Identify which cell holds the provided text, then report its [X, Y] central coordinate. 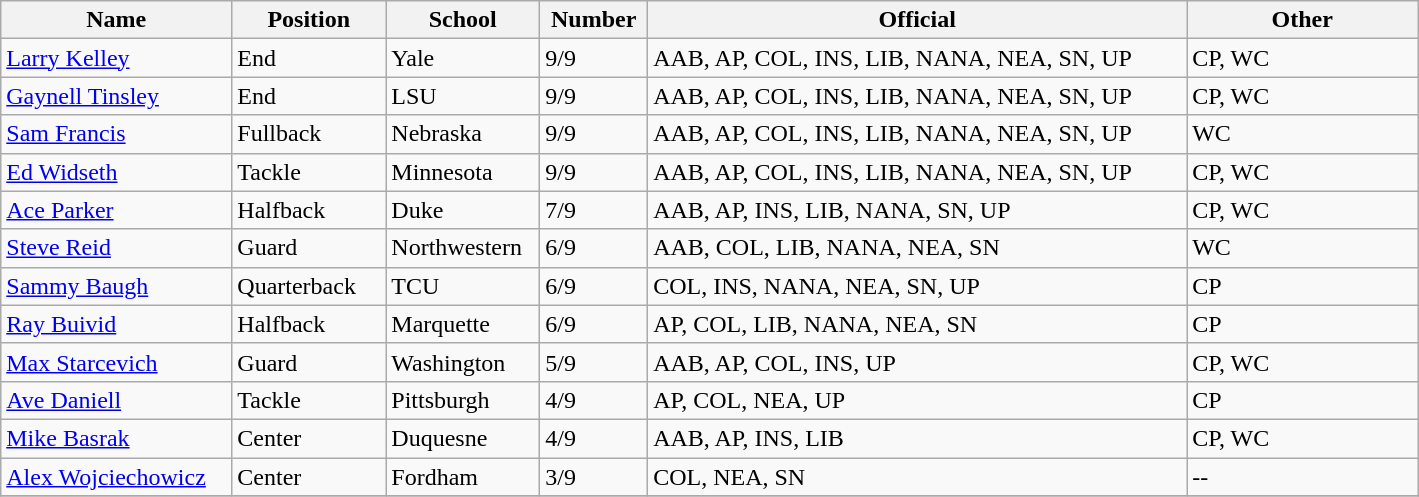
-- [1302, 477]
AAB, AP, COL, INS, UP [918, 362]
Fullback [309, 134]
Position [309, 20]
Gaynell Tinsley [116, 96]
Ray Buivid [116, 324]
Duke [463, 210]
Fordham [463, 477]
Max Starcevich [116, 362]
Sammy Baugh [116, 286]
AAB, AP, INS, LIB [918, 438]
Steve Reid [116, 248]
Quarterback [309, 286]
AAB, COL, LIB, NANA, NEA, SN [918, 248]
Northwestern [463, 248]
School [463, 20]
AP, COL, LIB, NANA, NEA, SN [918, 324]
Duquesne [463, 438]
COL, NEA, SN [918, 477]
Ace Parker [116, 210]
Ave Daniell [116, 400]
Marquette [463, 324]
Number [594, 20]
LSU [463, 96]
TCU [463, 286]
AAB, AP, INS, LIB, NANA, SN, UP [918, 210]
Larry Kelley [116, 58]
AP, COL, NEA, UP [918, 400]
5/9 [594, 362]
Minnesota [463, 172]
Ed Widseth [116, 172]
Alex Wojciechowicz [116, 477]
Nebraska [463, 134]
Washington [463, 362]
Pittsburgh [463, 400]
Other [1302, 20]
COL, INS, NANA, NEA, SN, UP [918, 286]
7/9 [594, 210]
Yale [463, 58]
Mike Basrak [116, 438]
Name [116, 20]
3/9 [594, 477]
Sam Francis [116, 134]
Official [918, 20]
